Identify which cell holds the provided text, then report its [X, Y] central coordinate. 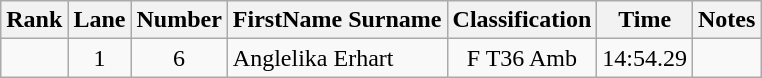
Time [645, 20]
FirstName Surname [337, 20]
6 [179, 58]
Anglelika Erhart [337, 58]
Number [179, 20]
1 [100, 58]
Lane [100, 20]
14:54.29 [645, 58]
Notes [727, 20]
F T36 Amb [522, 58]
Classification [522, 20]
Rank [34, 20]
